Search for the cell housing the specified text and yield its [X, Y] center coordinate. 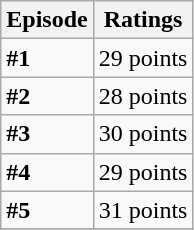
Episode [47, 20]
#1 [47, 58]
#2 [47, 96]
30 points [143, 134]
#5 [47, 210]
#3 [47, 134]
28 points [143, 96]
31 points [143, 210]
Ratings [143, 20]
#4 [47, 172]
